Determine the (X, Y) coordinate at the center of the cell enclosing the given text.  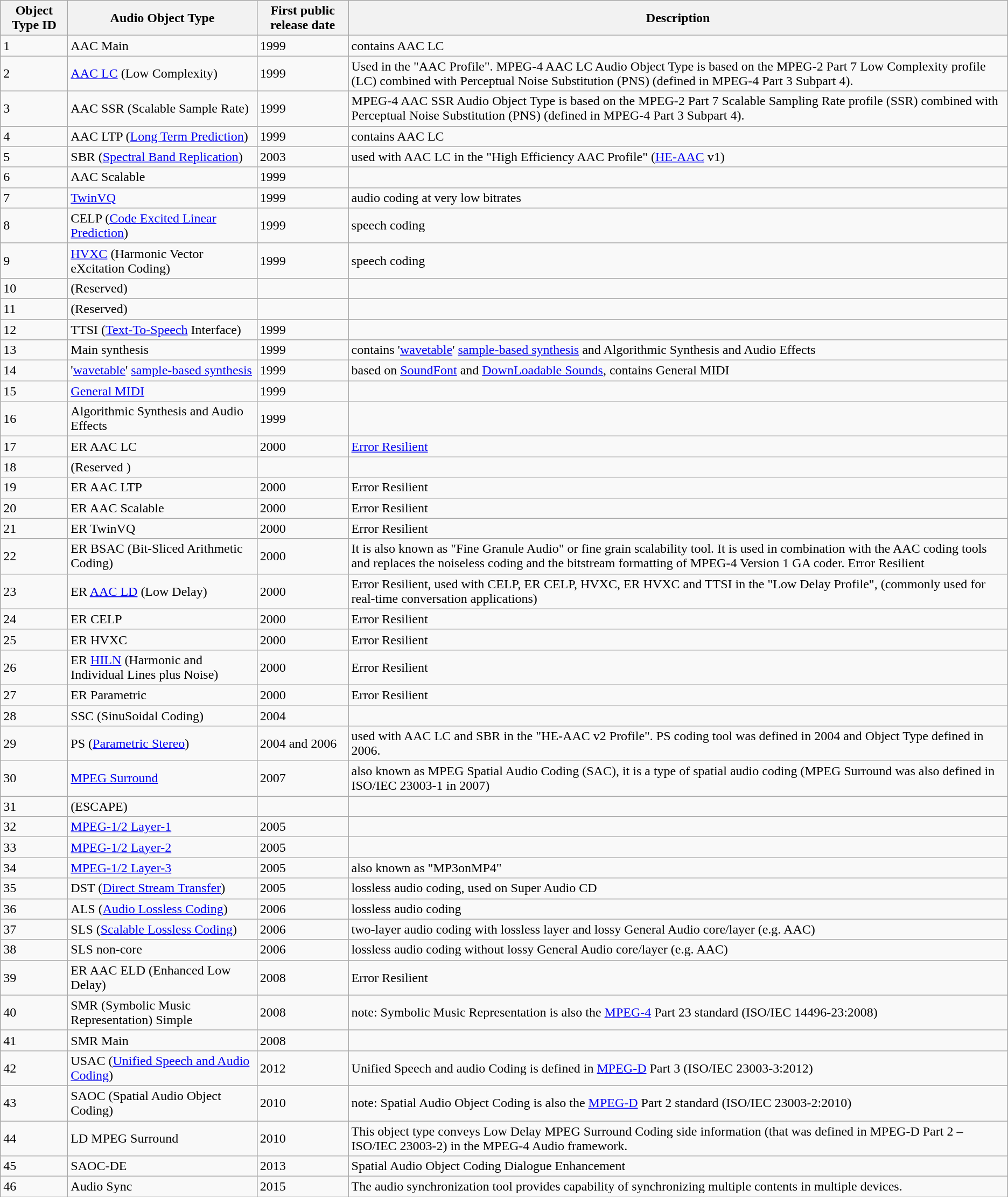
4 (34, 136)
15 (34, 391)
First public release date (303, 18)
26 (34, 667)
used with AAC LC in the "High Efficiency AAC Profile" (HE-AAC v1) (678, 157)
46 (34, 1187)
41 (34, 1040)
Algorithmic Synthesis and Audio Effects (163, 419)
also known as MPEG Spatial Audio Coding (SAC), it is a type of spatial audio coding (MPEG Surround was also defined in ISO/IEC 23003-1 in 2007) (678, 779)
MPEG Surround (163, 779)
34 (34, 868)
1 (34, 46)
2007 (303, 779)
13 (34, 350)
MPEG-1/2 Layer-3 (163, 868)
Unified Speech and audio Coding is defined in MPEG-D Part 3 (ISO/IEC 23003-3:2012) (678, 1068)
Audio Object Type (163, 18)
USAC (Unified Speech and Audio Coding) (163, 1068)
ER AAC LC (163, 447)
Main synthesis (163, 350)
(Reserved ) (163, 467)
38 (34, 950)
44 (34, 1138)
SSC (SinuSoidal Coding) (163, 716)
36 (34, 909)
8 (34, 225)
audio coding at very low bitrates (678, 198)
lossless audio coding without lossy General Audio core/layer (e.g. AAC) (678, 950)
21 (34, 528)
7 (34, 198)
27 (34, 695)
SAOC-DE (163, 1166)
30 (34, 779)
ER AAC ELD (Enhanced Low Delay) (163, 977)
2004 and 2006 (303, 743)
2004 (303, 716)
6 (34, 177)
two-layer audio coding with lossless layer and lossy General Audio core/layer (e.g. AAC) (678, 929)
DST (Direct Stream Transfer) (163, 888)
31 (34, 806)
MPEG-1/2 Layer-2 (163, 847)
20 (34, 508)
(ESCAPE) (163, 806)
ER TwinVQ (163, 528)
3 (34, 109)
note: Symbolic Music Representation is also the MPEG-4 Part 23 standard (ISO/IEC 14496-23:2008) (678, 1013)
22 (34, 556)
2003 (303, 157)
14 (34, 371)
ER AAC LTP (163, 488)
17 (34, 447)
18 (34, 467)
45 (34, 1166)
32 (34, 827)
lossless audio coding, used on Super Audio CD (678, 888)
ER HVXC (163, 639)
CELP (Code Excited Linear Prediction) (163, 225)
16 (34, 419)
24 (34, 619)
ALS (Audio Lossless Coding) (163, 909)
10 (34, 288)
AAC LC (Low Complexity) (163, 73)
40 (34, 1013)
28 (34, 716)
Spatial Audio Object Coding Dialogue Enhancement (678, 1166)
LD MPEG Surround (163, 1138)
TTSI (Text-To-Speech Interface) (163, 329)
ER AAC Scalable (163, 508)
Description (678, 18)
25 (34, 639)
'wavetable' sample-based synthesis (163, 371)
AAC Main (163, 46)
used with AAC LC and SBR in the "HE-AAC v2 Profile". PS coding tool was defined in 2004 and Object Type defined in 2006. (678, 743)
19 (34, 488)
Error Resilient, used with CELP, ER CELP, HVXC, ER HVXC and TTSI in the "Low Delay Profile", (commonly used for real-time conversation applications) (678, 591)
ER BSAC (Bit-Sliced Arithmetic Coding) (163, 556)
lossless audio coding (678, 909)
2012 (303, 1068)
Audio Sync (163, 1187)
ER AAC LD (Low Delay) (163, 591)
11 (34, 309)
12 (34, 329)
2013 (303, 1166)
MPEG-1/2 Layer-1 (163, 827)
TwinVQ (163, 198)
33 (34, 847)
37 (34, 929)
contains 'wavetable' sample-based synthesis and Algorithmic Synthesis and Audio Effects (678, 350)
AAC LTP (Long Term Prediction) (163, 136)
SLS (Scalable Lossless Coding) (163, 929)
HVXC (Harmonic Vector eXcitation Coding) (163, 261)
2 (34, 73)
29 (34, 743)
based on SoundFont and DownLoadable Sounds, contains General MIDI (678, 371)
SLS non-core (163, 950)
SMR Main (163, 1040)
39 (34, 977)
AAC Scalable (163, 177)
23 (34, 591)
42 (34, 1068)
2015 (303, 1187)
9 (34, 261)
SAOC (Spatial Audio Object Coding) (163, 1103)
AAC SSR (Scalable Sample Rate) (163, 109)
ER HILN (Harmonic and Individual Lines plus Noise) (163, 667)
PS (Parametric Stereo) (163, 743)
ER CELP (163, 619)
ER Parametric (163, 695)
35 (34, 888)
Object Type ID (34, 18)
5 (34, 157)
note: Spatial Audio Object Coding is also the MPEG-D Part 2 standard (ISO/IEC 23003-2:2010) (678, 1103)
General MIDI (163, 391)
SBR (Spectral Band Replication) (163, 157)
also known as "MP3onMP4" (678, 868)
43 (34, 1103)
The audio synchronization tool provides capability of synchronizing multiple contents in multiple devices. (678, 1187)
SMR (Symbolic Music Representation) Simple (163, 1013)
